Identify which cell holds the provided text, then report its [X, Y] central coordinate. 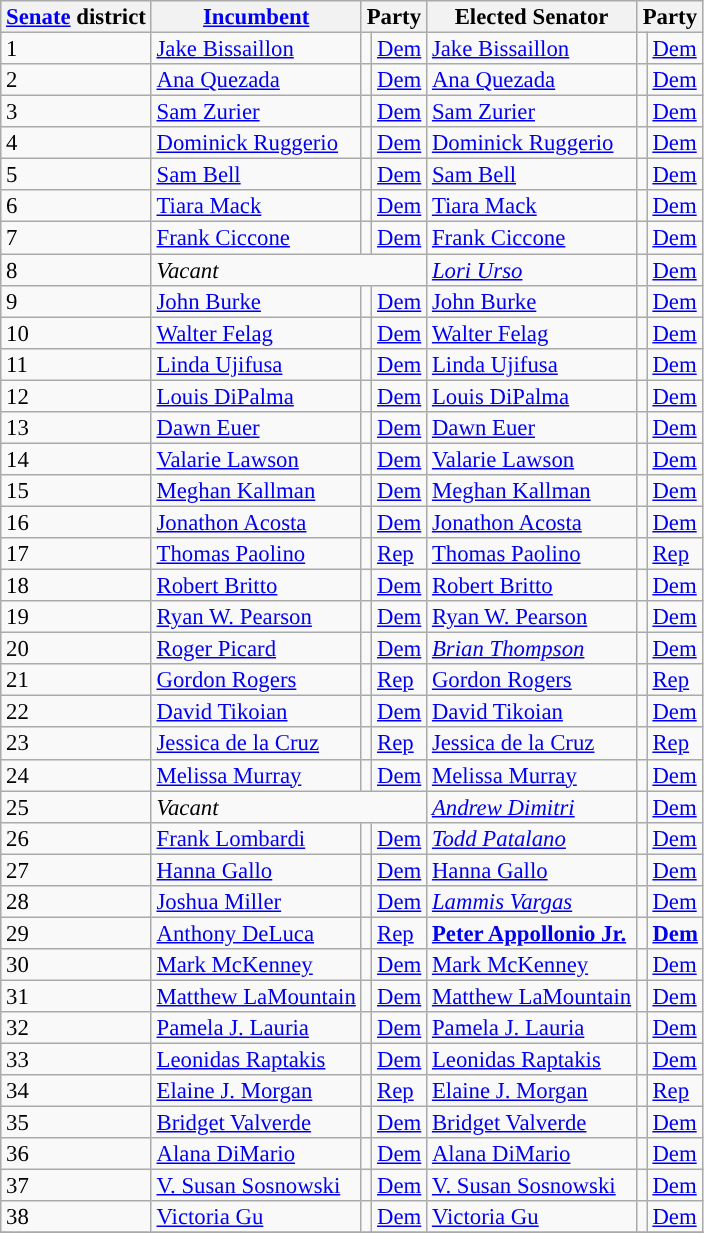
30 [76, 965]
15 [76, 491]
Lori Urso [532, 270]
29 [76, 933]
20 [76, 649]
Frank Lombardi [256, 838]
28 [76, 902]
7 [76, 238]
5 [76, 175]
33 [76, 1060]
Incumbent [256, 17]
23 [76, 744]
Lammis Vargas [532, 902]
1 [76, 49]
27 [76, 870]
Joshua Miller [256, 902]
3 [76, 112]
13 [76, 428]
Roger Picard [256, 649]
14 [76, 459]
24 [76, 775]
Anthony DeLuca [256, 933]
10 [76, 333]
2 [76, 80]
9 [76, 301]
17 [76, 554]
Todd Patalano [532, 838]
26 [76, 838]
8 [76, 270]
22 [76, 712]
Andrew Dimitri [532, 807]
18 [76, 586]
32 [76, 1028]
11 [76, 364]
34 [76, 1091]
21 [76, 680]
35 [76, 1123]
Elected Senator [532, 17]
Brian Thompson [532, 649]
4 [76, 143]
12 [76, 396]
Peter Appollonio Jr. [532, 933]
31 [76, 996]
25 [76, 807]
19 [76, 617]
36 [76, 1154]
6 [76, 206]
16 [76, 522]
Senate district [76, 17]
37 [76, 1186]
